For the text-containing cell, return its midpoint in [x, y] coordinate format. 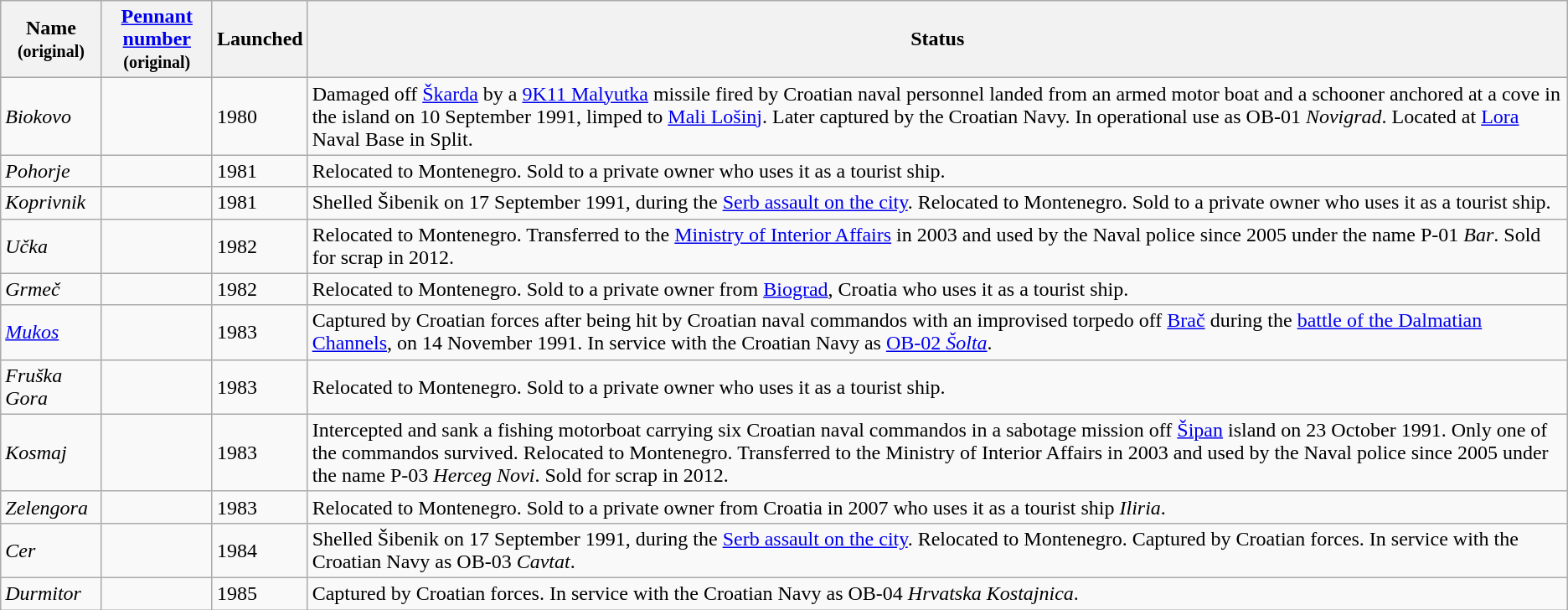
Relocated to Montenegro. Sold to a private owner from Biograd, Croatia who uses it as a tourist ship. [937, 289]
Pohorje [51, 171]
Biokovo [51, 116]
Pennant number(original) [157, 39]
Mukos [51, 332]
1984 [260, 550]
Zelengora [51, 507]
Kosmaj [51, 452]
1980 [260, 116]
Grmeč [51, 289]
Cer [51, 550]
Status [937, 39]
Relocated to Montenegro. Sold to a private owner from Croatia in 2007 who uses it as a tourist ship Iliria. [937, 507]
1985 [260, 593]
Koprivnik [51, 203]
Captured by Croatian forces. In service with the Croatian Navy as OB-04 Hrvatska Kostajnica. [937, 593]
Durmitor [51, 593]
Učka [51, 246]
Fruška Gora [51, 387]
Name(original) [51, 39]
Launched [260, 39]
